Return the [X, Y] coordinate for the center point of the cell that contains the specified text.  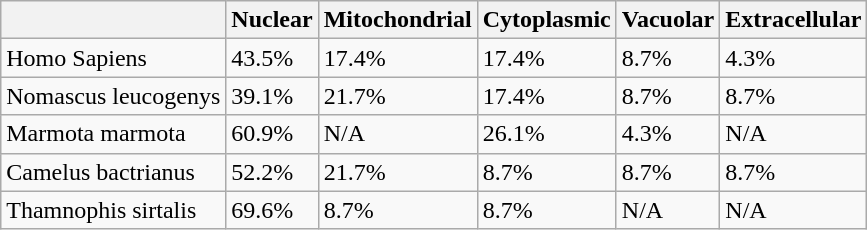
Marmota marmota [114, 134]
69.6% [272, 210]
Cytoplasmic [546, 20]
52.2% [272, 172]
Nuclear [272, 20]
Camelus bactrianus [114, 172]
Nomascus leucogenys [114, 96]
43.5% [272, 58]
39.1% [272, 96]
Mitochondrial [398, 20]
Thamnophis sirtalis [114, 210]
Homo Sapiens [114, 58]
Extracellular [794, 20]
Vacuolar [668, 20]
26.1% [546, 134]
60.9% [272, 134]
